Extract the (X, Y) coordinate from the center of the cell holding the provided text.  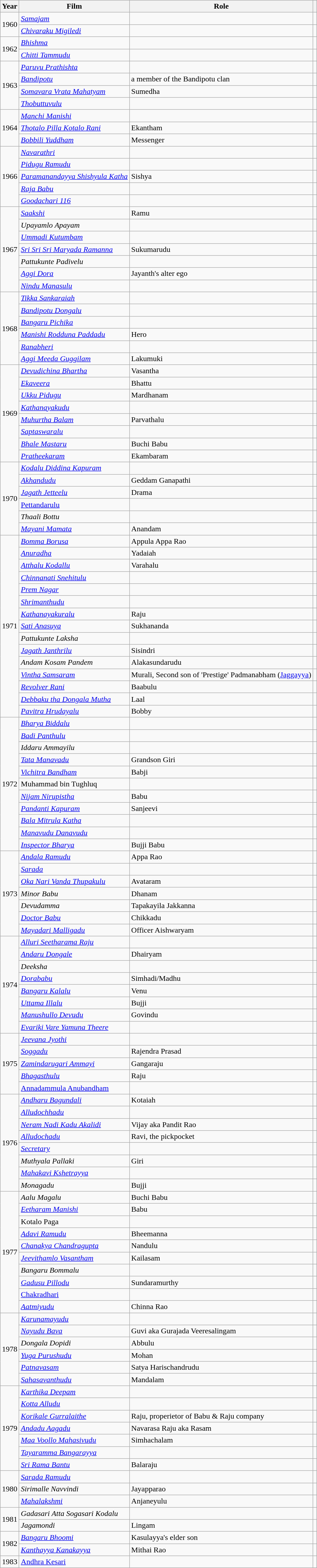
Andala Ramudu (74, 857)
Dongala Dopidi (74, 1343)
Guvi aka Gurajada Veeresalingam (222, 1331)
1981 (10, 1519)
Mithai Rao (222, 1550)
Rajendra Prasad (222, 1051)
1976 (10, 1142)
Sirimalle Navvindi (74, 1489)
Navarathri (74, 152)
Nandulu (222, 1246)
Bhishma (74, 43)
1972 (10, 784)
1977 (10, 1252)
Pidugu Ramudu (74, 164)
Andhra Kesari (74, 1562)
Dhairyam (222, 954)
Akhandudu (74, 480)
Mahalakshmi (74, 1501)
Aalu Magalu (74, 1197)
Anandam (222, 529)
Geddam Ganapathi (222, 480)
Ekaveera (74, 383)
Muhurtha Balam (74, 420)
Messenger (222, 140)
Sukumarudu (222, 249)
Simhadi/Madhu (222, 979)
Pavitra Hrudayalu (74, 711)
Simhachalam (222, 1440)
Devudamma (74, 905)
Bhattu (222, 383)
Chakradhari (74, 1294)
Jagath Jetteelu (74, 492)
Sarada (74, 869)
Iddaru Ammayilu (74, 748)
Chinnanati Snehitulu (74, 578)
Eetharam Manishi (74, 1209)
Babji (222, 772)
Ukku Pidugu (74, 395)
Gadasari Atta Sogasari Kodalu (74, 1513)
Varahalu (222, 565)
Dhanam (222, 893)
Muhammad bin Tughluq (74, 784)
Bandipotu (74, 79)
Pratheekaram (74, 456)
Jayanth's alter ego (222, 274)
Bangaru Bommalu (74, 1270)
Baabulu (222, 687)
Maa Voollo Mahasivudu (74, 1440)
Govindu (222, 1015)
Mohan (222, 1355)
Tata Manavadu (74, 760)
Doctor Babu (74, 918)
Ekantham (222, 128)
Annadammula Anubandham (74, 1088)
Anjaneyulu (222, 1501)
Kotaiah (222, 1100)
Oka Nari Vanda Thupakulu (74, 881)
Paramanandayya Shishyula Katha (74, 177)
Vichitra Bandham (74, 772)
Balaraju (222, 1465)
Grandson Giri (222, 760)
Deeksha (74, 966)
1967 (10, 249)
Patnavasam (74, 1367)
Manavudu Danavudu (74, 833)
Prem Nagar (74, 590)
Jeevana Jyothi (74, 1039)
Raju, properietor of Babu & Raju company (222, 1416)
Nijam Nirupistha (74, 796)
Sri Sri Sri Maryada Ramanna (74, 249)
Andadu Aagadu (74, 1428)
Pandanti Kapuram (74, 808)
Devudichina Bhartha (74, 371)
Bhale Mastaru (74, 444)
Soggadu (74, 1051)
Ummadi Kutumbam (74, 237)
Pettandarulu (74, 504)
Chivaraku Migiledi (74, 31)
Bhagasthulu (74, 1076)
Vijay aka Pandit Rao (222, 1124)
Thotalo Pilla Kotalo Rani (74, 128)
Thaali Bottu (74, 517)
Badi Panthulu (74, 735)
Neram Nadi Kadu Akalidi (74, 1124)
a member of the Bandipotu clan (222, 79)
Manushullo Devudu (74, 1015)
Kanthayya Kanakayya (74, 1550)
Nayudu Bava (74, 1331)
Sri Rama Bantu (74, 1465)
1979 (10, 1428)
Manchi Manishi (74, 116)
Gangaraju (222, 1064)
1964 (10, 128)
Bangaru Bhoomi (74, 1538)
Officer Aishwaryam (222, 930)
Inspector Bharya (74, 845)
Jayapparao (222, 1489)
Monagadu (74, 1185)
Atthalu Kodallu (74, 565)
Year (10, 6)
Ekambaram (222, 456)
Kodalu Diddina Kapuram (74, 468)
1962 (10, 49)
Mahakavi Kshetrayya (74, 1173)
Ramu (222, 213)
Chikkadu (222, 918)
Appula Appa Rao (222, 541)
Gadusu Pillodu (74, 1282)
Saptaswaralu (74, 432)
Sahasavanthudu (74, 1380)
1971 (10, 626)
1983 (10, 1562)
Sanjeevi (222, 808)
Sati Anasuya (74, 626)
Avataram (222, 881)
Andaru Dongale (74, 954)
Abbulu (222, 1343)
Parvathalu (222, 420)
1969 (10, 413)
Jagath Janthrilu (74, 650)
Murali, Second son of 'Prestige' Padmanabham (Jaggayya) (222, 675)
Mayani Mamata (74, 529)
Mayadari Malligadu (74, 930)
Yuga Purushudu (74, 1355)
Mardhanam (222, 395)
1966 (10, 177)
Bobby (222, 711)
Satya Harischandrudu (222, 1367)
Debbaku tha Dongala Mutha (74, 699)
Lingam (222, 1526)
Aatmiyudu (74, 1307)
Zamindarugari Ammayi (74, 1064)
Appa Rao (222, 857)
Karthika Deepam (74, 1392)
Pattukunte Padivelu (74, 261)
Jagamondi (74, 1526)
Korikale Gurralaithe (74, 1416)
Alakasundarudu (222, 663)
Andam Kosam Pandem (74, 663)
Aggi Meeda Guggilam (74, 359)
Giri (222, 1161)
Andharu Bagundali (74, 1100)
1974 (10, 985)
Bobbili Yuddham (74, 140)
Upayamlo Apayam (74, 225)
Jeevithamlo Vasantham (74, 1258)
Evariki Vare Yamuna Theere (74, 1027)
Sishya (222, 177)
Sarada Ramudu (74, 1477)
Film (74, 6)
Sukhananda (222, 626)
1982 (10, 1544)
Secretary (74, 1149)
Manishi Rodduna Paddadu (74, 334)
Anuradha (74, 553)
Yadaiah (222, 553)
Sundaramurthy (222, 1282)
Muthyala Pallaki (74, 1161)
Alluri Seetharama Raju (74, 942)
Tapakayila Jakkanna (222, 905)
Pattukunte Laksha (74, 638)
1963 (10, 85)
1973 (10, 893)
Vintha Samsaram (74, 675)
Sisindri (222, 650)
Bala Mitrula Katha (74, 821)
Bheemanna (222, 1234)
Karunamayudu (74, 1319)
Raja Babu (74, 189)
Paruvu Prathishta (74, 67)
Lakumuki (222, 359)
1975 (10, 1064)
Drama (222, 492)
Nindu Manasulu (74, 286)
Ravi, the pickpocket (222, 1137)
Bomma Borusa (74, 541)
Alludochhadu (74, 1112)
Laal (222, 699)
Uttama Illalu (74, 1003)
Ranabheri (74, 346)
Thobuttuvulu (74, 103)
Saakshi (74, 213)
Chinna Rao (222, 1307)
Shrimanthudu (74, 602)
Vasantha (222, 371)
Role (222, 6)
1960 (10, 25)
1980 (10, 1489)
Navarasa Raju aka Rasam (222, 1428)
Aggi Dora (74, 274)
Revolver Rani (74, 687)
Chanakya Chandragupta (74, 1246)
Adavi Ramudu (74, 1234)
Kasulayya's elder son (222, 1538)
1968 (10, 328)
Bangaru Pichika (74, 322)
Bangaru Kalalu (74, 991)
Goodachari 116 (74, 201)
Sumedha (222, 91)
Somavara Vrata Mahatyam (74, 91)
1978 (10, 1349)
Alludochadu (74, 1137)
Kathanayakudu (74, 407)
Kathanayakuralu (74, 614)
Bandipotu Dongalu (74, 310)
Bharya Biddalu (74, 723)
Bujji Babu (222, 845)
Mandalam (222, 1380)
Venu (222, 991)
Chitti Tammudu (74, 55)
Kotta Alludu (74, 1404)
Tikka Sankaraiah (74, 298)
Tayaramma Bangarayya (74, 1452)
Hero (222, 334)
Minor Babu (74, 893)
1970 (10, 498)
Dorababu (74, 979)
Samajam (74, 19)
Kotalo Paga (74, 1222)
Kailasam (222, 1258)
